Provide the (X, Y) coordinate of the cell's center where the given text is located.  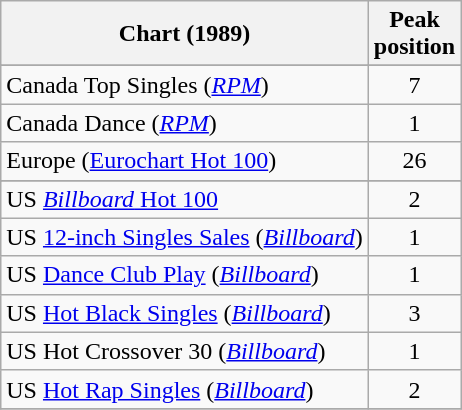
US Billboard Hot 100 (185, 199)
7 (414, 85)
US Hot Crossover 30 (Billboard) (185, 351)
26 (414, 161)
Canada Dance (RPM) (185, 123)
Chart (1989) (185, 34)
Canada Top Singles (RPM) (185, 85)
US Dance Club Play (Billboard) (185, 275)
Europe (Eurochart Hot 100) (185, 161)
US 12-inch Singles Sales (Billboard) (185, 237)
US Hot Rap Singles (Billboard) (185, 389)
US Hot Black Singles (Billboard) (185, 313)
3 (414, 313)
Peakposition (414, 34)
